Identify which cell holds the provided text, then report its (x, y) central coordinate. 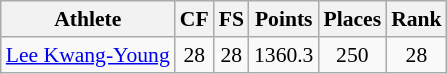
Athlete (88, 19)
Places (352, 19)
250 (352, 55)
1360.3 (284, 55)
Rank (416, 19)
CF (194, 19)
Lee Kwang-Young (88, 55)
Points (284, 19)
FS (232, 19)
